Detect which cell encompasses the target text, then output its [x, y] center coordinate. 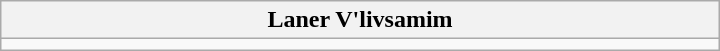
Laner V'livsamim [360, 20]
